Scan for the cell matching the given text and deliver its [x, y] coordinate at center. 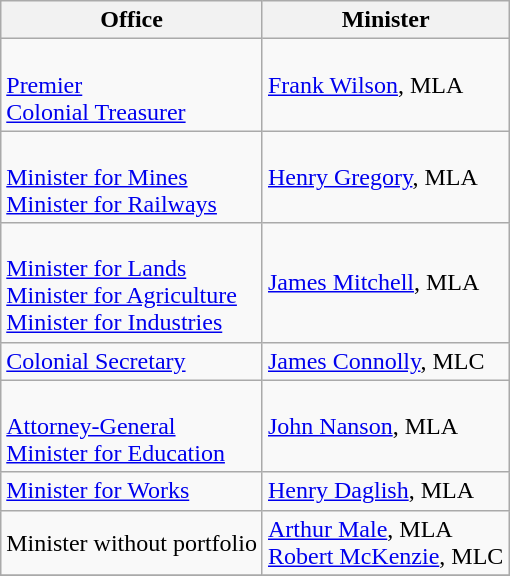
Attorney-General Minister for Education [132, 426]
Minister for Mines Minister for Railways [132, 177]
James Mitchell, MLA [385, 282]
Arthur Male, MLARobert McKenzie, MLC [385, 542]
Minister for Works [132, 491]
John Nanson, MLA [385, 426]
Frank Wilson, MLA [385, 85]
Office [132, 20]
Minister without portfolio [132, 542]
Henry Gregory, MLA [385, 177]
Colonial Secretary [132, 361]
Minister for Lands Minister for Agriculture Minister for Industries [132, 282]
Minister [385, 20]
James Connolly, MLC [385, 361]
Henry Daglish, MLA [385, 491]
Premier Colonial Treasurer [132, 85]
